Provide the [x, y] coordinate of the cell's center where the given text is located.  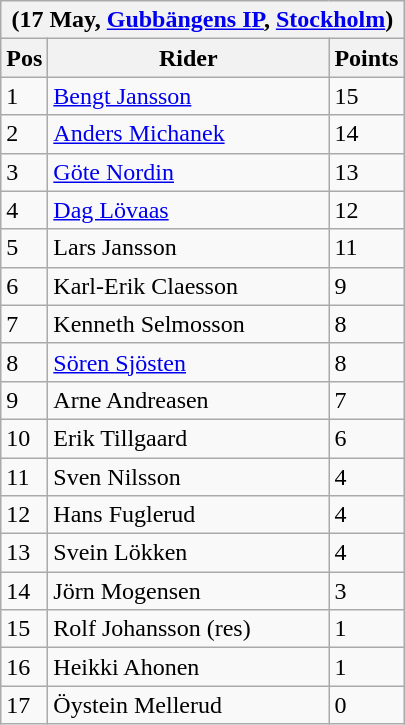
Erik Tillgaard [188, 438]
Svein Lökken [188, 553]
(17 May, Gubbängens IP, Stockholm) [202, 20]
Sören Sjösten [188, 362]
Pos [24, 58]
10 [24, 438]
Arne Andreasen [188, 400]
16 [24, 667]
Öystein Mellerud [188, 705]
Hans Fuglerud [188, 515]
Göte Nordin [188, 172]
Heikki Ahonen [188, 667]
2 [24, 134]
Lars Jansson [188, 248]
0 [366, 705]
Points [366, 58]
Karl-Erik Claesson [188, 286]
Rolf Johansson (res) [188, 629]
Sven Nilsson [188, 477]
Bengt Jansson [188, 96]
Jörn Mogensen [188, 591]
Rider [188, 58]
Anders Michanek [188, 134]
17 [24, 705]
5 [24, 248]
Dag Lövaas [188, 210]
Kenneth Selmosson [188, 324]
